For the text-containing cell, return its midpoint in (X, Y) coordinate format. 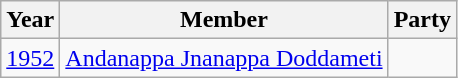
1952 (30, 58)
Year (30, 20)
Party (422, 20)
Member (224, 20)
Andanappa Jnanappa Doddameti (224, 58)
